Extract the [x, y] coordinate from the center of the cell holding the provided text.  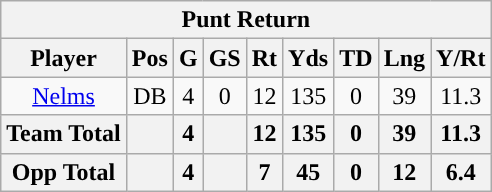
GS [224, 58]
7 [264, 172]
Pos [150, 58]
Player [64, 58]
DB [150, 96]
G [188, 58]
Punt Return [246, 20]
Yds [308, 58]
TD [356, 58]
Opp Total [64, 172]
Y/Rt [461, 58]
45 [308, 172]
Rt [264, 58]
Lng [404, 58]
Team Total [64, 134]
Nelms [64, 96]
6.4 [461, 172]
